Provide the (X, Y) coordinate of the cell's center where the given text is located.  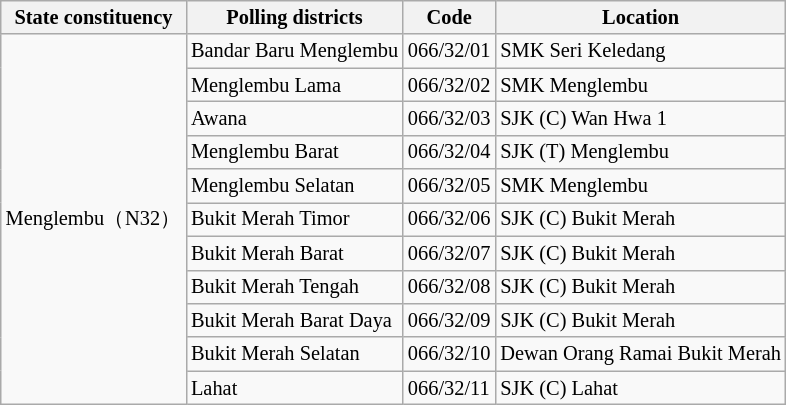
066/32/08 (449, 287)
Bukit Merah Barat (294, 253)
SJK (C) Lahat (640, 388)
Menglembu Lama (294, 85)
State constituency (94, 17)
Bukit Merah Tengah (294, 287)
Bukit Merah Barat Daya (294, 320)
Menglembu Barat (294, 152)
Menglembu（N32） (94, 219)
Bukit Merah Timor (294, 219)
Code (449, 17)
SMK Seri Keledang (640, 51)
Awana (294, 118)
066/32/01 (449, 51)
Menglembu Selatan (294, 186)
066/32/05 (449, 186)
Bukit Merah Selatan (294, 354)
066/32/07 (449, 253)
066/32/06 (449, 219)
066/32/11 (449, 388)
SJK (T) Menglembu (640, 152)
SJK (C) Wan Hwa 1 (640, 118)
Bandar Baru Menglembu (294, 51)
066/32/03 (449, 118)
066/32/09 (449, 320)
Location (640, 17)
Polling districts (294, 17)
066/32/04 (449, 152)
Dewan Orang Ramai Bukit Merah (640, 354)
066/32/02 (449, 85)
066/32/10 (449, 354)
Lahat (294, 388)
